Detect which cell encompasses the target text, then output its (x, y) center coordinate. 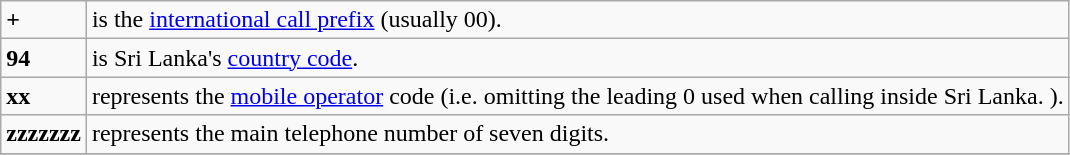
represents the mobile operator code (i.e. omitting the leading 0 used when calling inside Sri Lanka. ). (578, 96)
xx (44, 96)
is Sri Lanka's country code. (578, 58)
is the international call prefix (usually 00). (578, 20)
represents the main telephone number of seven digits. (578, 134)
94 (44, 58)
zzzzzzz (44, 134)
+ (44, 20)
